For the text-containing cell, return its midpoint in (X, Y) coordinate format. 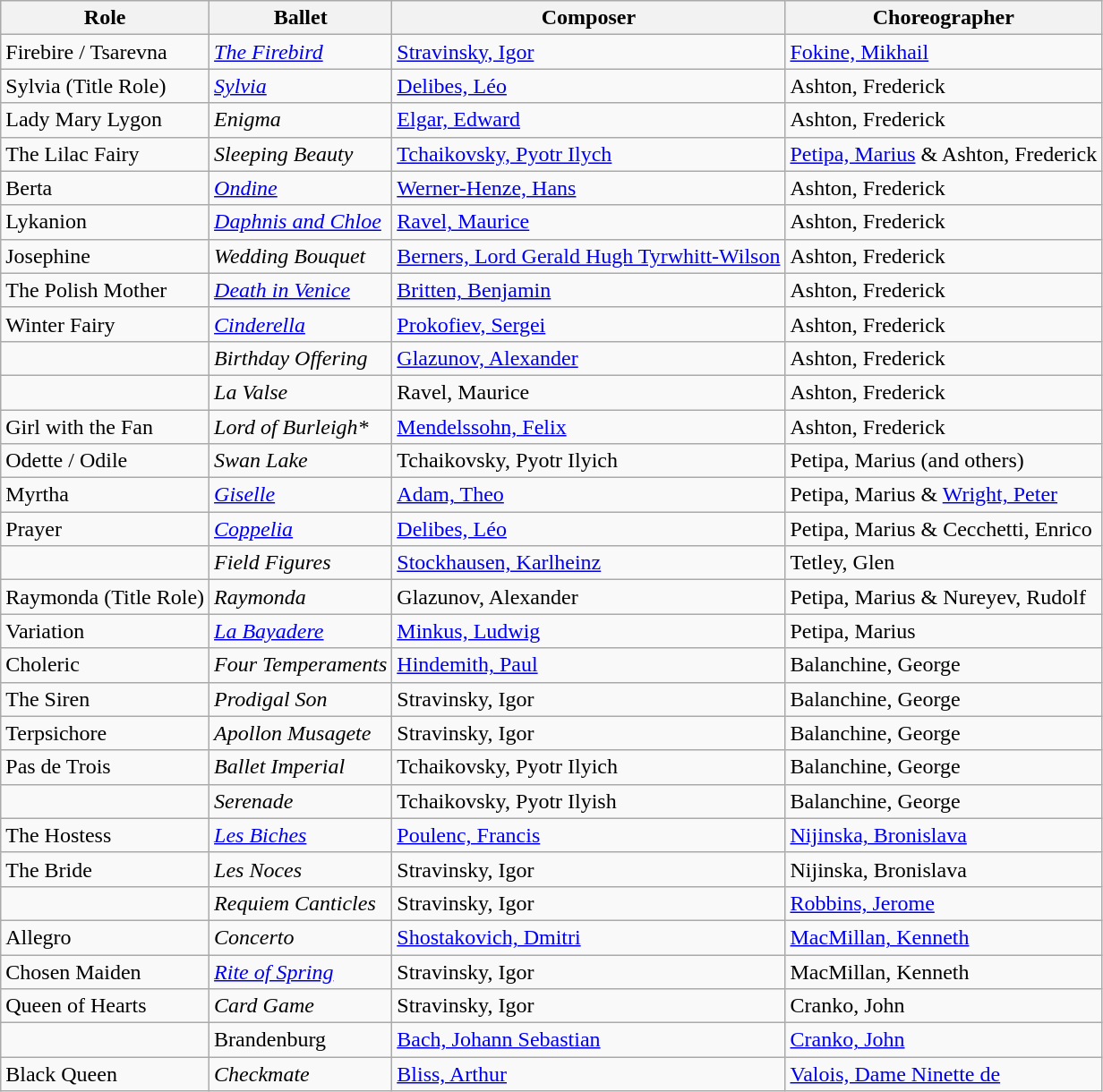
Petipa, Marius & Nureyev, Rudolf (944, 597)
Lord of Burleigh* (301, 427)
Prokofiev, Sergei (589, 324)
Petipa, Marius & Wright, Peter (944, 495)
Sleeping Beauty (301, 154)
Brandenburg (301, 1040)
Pas de Trois (106, 767)
Robbins, Jerome (944, 903)
Lady Mary Lygon (106, 120)
Lykanion (106, 222)
The Bride (106, 869)
Daphnis and Chloe (301, 222)
The Firebird (301, 52)
Petipa, Marius & Ashton, Frederick (944, 154)
Field Figures (301, 563)
La Valse (301, 392)
Odette / Odile (106, 461)
Winter Fairy (106, 324)
Petipa, Marius (and others) (944, 461)
Variation (106, 631)
Cinderella (301, 324)
Ballet (301, 18)
Wedding Bouquet (301, 256)
Tetley, Glen (944, 563)
Allegro (106, 937)
Concerto (301, 937)
Firebire / Tsarevna (106, 52)
Bliss, Arthur (589, 1074)
The Polish Mother (106, 290)
The Hostess (106, 835)
Raymonda (301, 597)
Black Queen (106, 1074)
Apollon Musagete (301, 733)
Role (106, 18)
Terpsichore (106, 733)
Prodigal Son (301, 699)
The Lilac Fairy (106, 154)
Petipa, Marius (944, 631)
Werner-Henze, Hans (589, 188)
Valois, Dame Ninette de (944, 1074)
Choreographer (944, 18)
Fokine, Mikhail (944, 52)
Checkmate (301, 1074)
Prayer (106, 529)
Four Temperaments (301, 665)
Composer (589, 18)
Myrtha (106, 495)
Shostakovich, Dmitri (589, 937)
Bach, Johann Sebastian (589, 1040)
Sylvia (Title Role) (106, 86)
The Siren (106, 699)
La Bayadere (301, 631)
Giselle (301, 495)
Petipa, Marius & Cecchetti, Enrico (944, 529)
Elgar, Edward (589, 120)
Adam, Theo (589, 495)
Tchaikovsky, Pyotr Ilyish (589, 801)
Les Noces (301, 869)
Queen of Hearts (106, 1006)
Serenade (301, 801)
Berners, Lord Gerald Hugh Tyrwhitt-Wilson (589, 256)
Choleric (106, 665)
Coppelia (301, 529)
Card Game (301, 1006)
Girl with the Fan (106, 427)
Sylvia (301, 86)
Requiem Canticles (301, 903)
Swan Lake (301, 461)
Josephine (106, 256)
Rite of Spring (301, 971)
Les Biches (301, 835)
Chosen Maiden (106, 971)
Ballet Imperial (301, 767)
Poulenc, Francis (589, 835)
Hindemith, Paul (589, 665)
Raymonda (Title Role) (106, 597)
Ondine (301, 188)
Stockhausen, Karlheinz (589, 563)
Minkus, Ludwig (589, 631)
Berta (106, 188)
Tchaikovsky, Pyotr Ilych (589, 154)
Birthday Offering (301, 358)
Enigma (301, 120)
Mendelssohn, Felix (589, 427)
Death in Venice (301, 290)
Britten, Benjamin (589, 290)
